Scan for the cell matching the given text and deliver its [X, Y] coordinate at center. 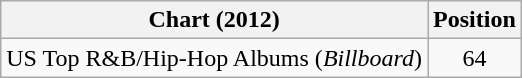
Position [475, 20]
Chart (2012) [214, 20]
US Top R&B/Hip-Hop Albums (Billboard) [214, 58]
64 [475, 58]
